Capture the cell that displays the provided text and extract its [X, Y] central coordinate. 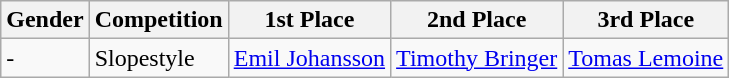
Gender [45, 20]
Slopestyle [158, 58]
3rd Place [646, 20]
Timothy Bringer [477, 58]
Emil Johansson [309, 58]
Tomas Lemoine [646, 58]
1st Place [309, 20]
Competition [158, 20]
- [45, 58]
2nd Place [477, 20]
